Scan for the cell matching the given text and deliver its [x, y] coordinate at center. 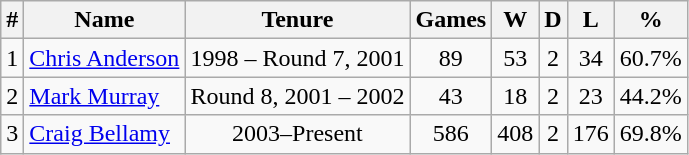
43 [451, 96]
586 [451, 134]
69.8% [650, 134]
53 [516, 58]
Craig Bellamy [104, 134]
Mark Murray [104, 96]
44.2% [650, 96]
L [590, 20]
408 [516, 134]
% [650, 20]
# [12, 20]
18 [516, 96]
60.7% [650, 58]
34 [590, 58]
1 [12, 58]
23 [590, 96]
2003–Present [298, 134]
Round 8, 2001 – 2002 [298, 96]
Games [451, 20]
Tenure [298, 20]
89 [451, 58]
1998 – Round 7, 2001 [298, 58]
3 [12, 134]
Name [104, 20]
D [553, 20]
W [516, 20]
Chris Anderson [104, 58]
176 [590, 134]
